Output the [X, Y] coordinate of the center of the cell containing the given text.  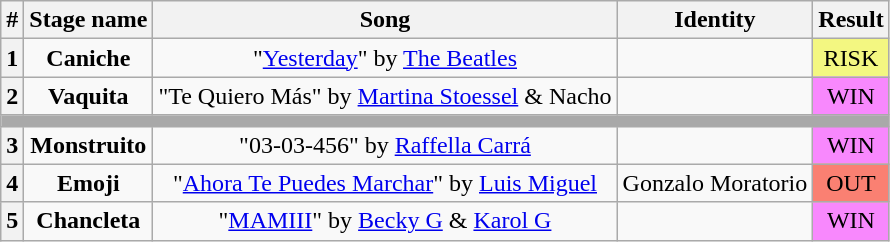
"Ahora Te Puedes Marchar" by Luis Miguel [385, 183]
"Te Quiero Más" by Martina Stoessel & Nacho [385, 96]
Vaquita [88, 96]
4 [12, 183]
# [12, 20]
"MAMIII" by Becky G & Karol G [385, 221]
5 [12, 221]
"Yesterday" by The Beatles [385, 58]
Emoji [88, 183]
OUT [851, 183]
Caniche [88, 58]
Result [851, 20]
Stage name [88, 20]
Gonzalo Moratorio [715, 183]
3 [12, 145]
Chancleta [88, 221]
Monstruito [88, 145]
RISK [851, 58]
Song [385, 20]
1 [12, 58]
2 [12, 96]
"03-03-456" by Raffella Carrá [385, 145]
Identity [715, 20]
